From the cell containing the given text, extract its center point as (x, y) coordinate. 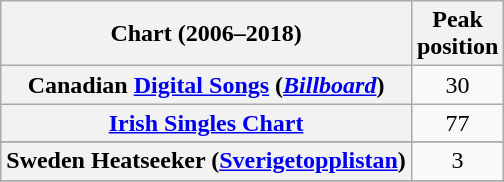
77 (457, 123)
Irish Singles Chart (206, 123)
Sweden Heatseeker (Sverigetopplistan) (206, 161)
Peakposition (457, 34)
30 (457, 85)
3 (457, 161)
Chart (2006–2018) (206, 34)
Canadian Digital Songs (Billboard) (206, 85)
